Locate the cell with the specified text and output its [x, y] center coordinate. 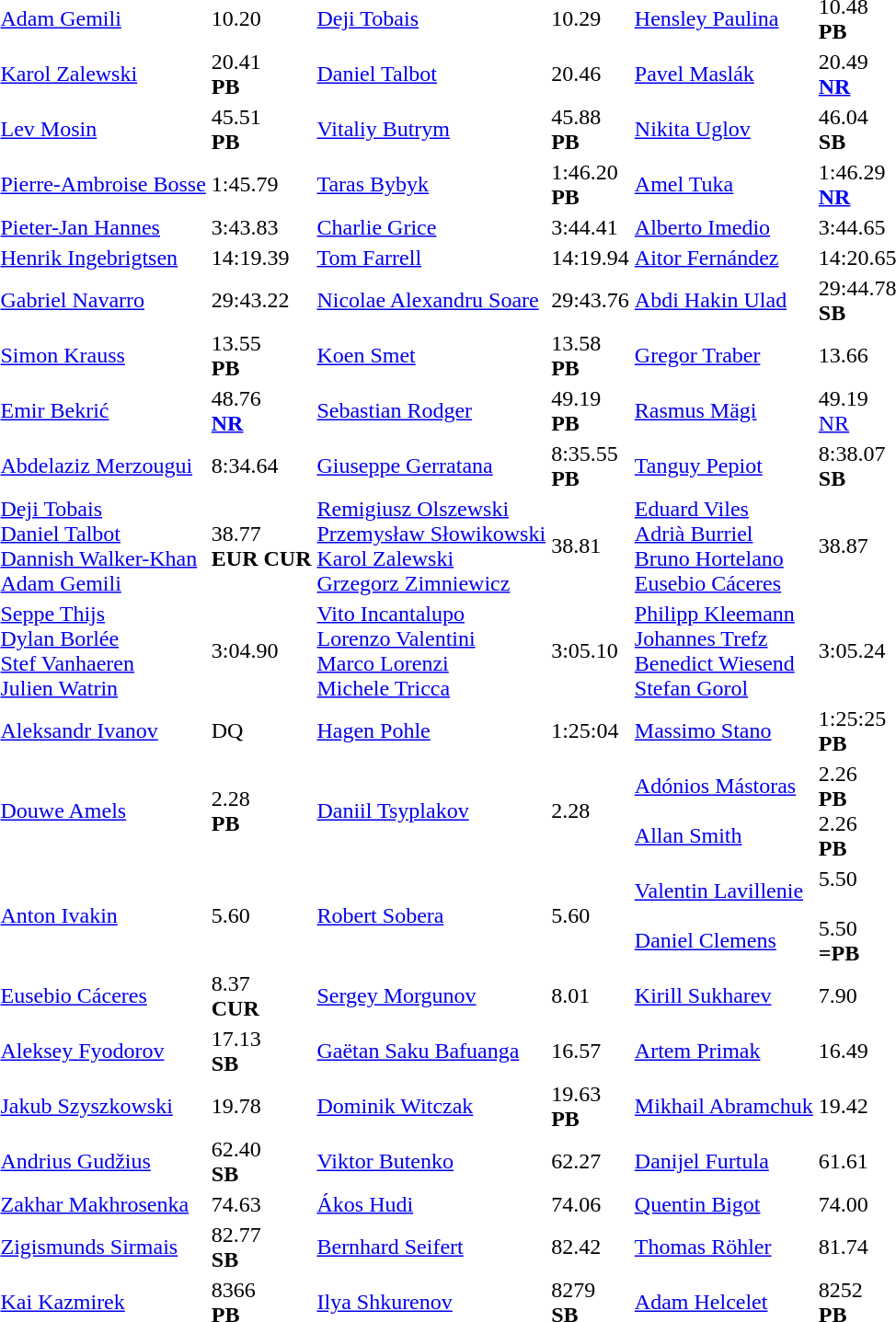
45.88PB [591, 129]
Bernhard Seifert [431, 1247]
Philipp KleemannJohannes TrefzBenedict WiesendStefan Gorol [723, 651]
Tom Farrell [431, 258]
13.58PB [591, 355]
29:43.22 [261, 300]
Sebastian Rodger [431, 410]
Giuseppe Gerratana [431, 466]
Remigiusz OlszewskiPrzemysław SłowikowskiKarol ZalewskiGrzegorz Zimniewicz [431, 546]
1:46.20PB [591, 184]
Charlie Grice [431, 227]
19.63PB [591, 1106]
74.06 [591, 1204]
45.51PB [261, 129]
17.13SB [261, 1051]
Vito IncantalupoLorenzo ValentiniMarco LorenziMichele Tricca [431, 651]
14:19.39 [261, 258]
62.40SB [261, 1161]
Koen Smet [431, 355]
Thomas Röhler [723, 1247]
Gaëtan Saku Bafuanga [431, 1051]
38.81 [591, 546]
82.77SB [261, 1247]
62.27 [591, 1161]
2.28PB [261, 811]
3:04.90 [261, 651]
38.77EUR CUR [261, 546]
13.55PB [261, 355]
Daniil Tsyplakov [431, 811]
Nicolae Alexandru Soare [431, 300]
Abdi Hakin Ulad [723, 300]
20.41PB [261, 74]
8:35.55PB [591, 466]
48.76NR [261, 410]
Quentin Bigot [723, 1204]
Kirill Sukharev [723, 995]
20.46 [591, 74]
Hagen Pohle [431, 730]
3:44.41 [591, 227]
Artem Primak [723, 1051]
3:05.10 [591, 651]
82.42 [591, 1247]
Dominik Witczak [431, 1106]
16.57 [591, 1051]
Sergey Morgunov [431, 995]
Pavel Maslák [723, 74]
Ákos Hudi [431, 1204]
8.37CUR [261, 995]
Mikhail Abramchuk [723, 1106]
2.28 [591, 811]
Aitor Fernández [723, 258]
Eduard VilesAdrià BurrielBruno HortelanoEusebio Cáceres [723, 546]
Rasmus Mägi [723, 410]
Daniel Talbot [431, 74]
Valentin LavillenieDaniel Clemens [723, 916]
Tanguy Pepiot [723, 466]
Taras Bybyk [431, 184]
74.63 [261, 1204]
Amel Tuka [723, 184]
1:25:04 [591, 730]
8:34.64 [261, 466]
Robert Sobera [431, 916]
Gregor Traber [723, 355]
Massimo Stano [723, 730]
3:43.83 [261, 227]
Viktor Butenko [431, 1161]
1:45.79 [261, 184]
Adónios MástorasAllan Smith [723, 811]
8.01 [591, 995]
DQ [261, 730]
Vitaliy Butrym [431, 129]
19.78 [261, 1106]
29:43.76 [591, 300]
Nikita Uglov [723, 129]
49.19PB [591, 410]
Danijel Furtula [723, 1161]
Alberto Imedio [723, 227]
14:19.94 [591, 258]
